Return [X, Y] of the center of cell containing provided text 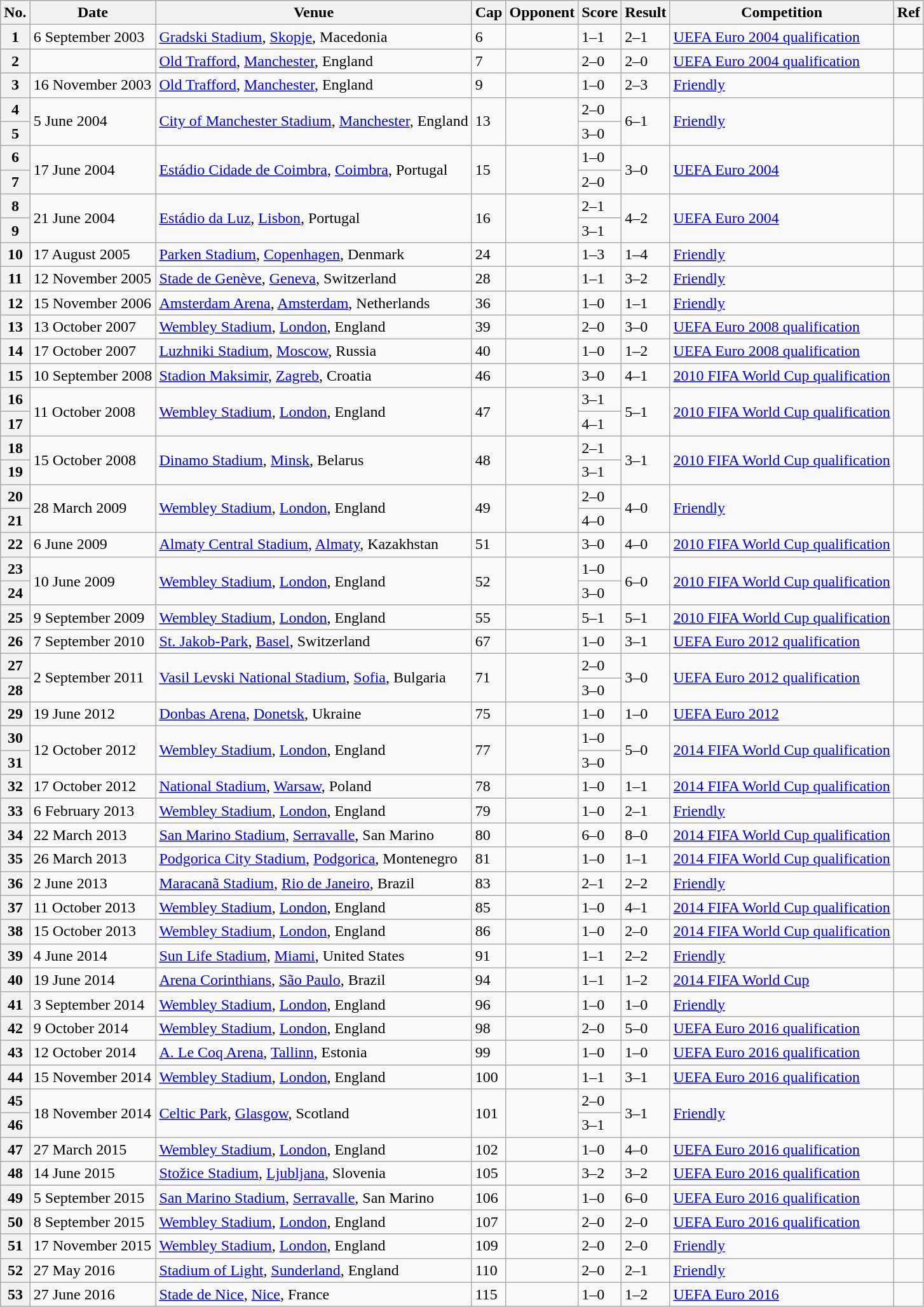
2014 FIFA World Cup [782, 980]
6 September 2003 [93, 37]
17 [15, 424]
19 [15, 472]
Score [600, 13]
41 [15, 1004]
21 [15, 520]
17 August 2005 [93, 254]
37 [15, 907]
5 September 2015 [93, 1198]
Cap [489, 13]
Stade de Genève, Geneva, Switzerland [314, 278]
27 March 2015 [93, 1149]
81 [489, 859]
27 June 2016 [93, 1294]
79 [489, 811]
3 [15, 85]
42 [15, 1028]
6–1 [646, 121]
12 November 2005 [93, 278]
67 [489, 641]
Date [93, 13]
78 [489, 787]
25 [15, 617]
1 [15, 37]
71 [489, 677]
99 [489, 1052]
30 [15, 738]
35 [15, 859]
85 [489, 907]
2–3 [646, 85]
Dinamo Stadium, Minsk, Belarus [314, 460]
Almaty Central Stadium, Almaty, Kazakhstan [314, 545]
44 [15, 1077]
19 June 2014 [93, 980]
Opponent [542, 13]
26 [15, 641]
4–2 [646, 218]
19 June 2012 [93, 714]
55 [489, 617]
No. [15, 13]
15 October 2008 [93, 460]
2 June 2013 [93, 883]
12 October 2012 [93, 750]
Stade de Nice, Nice, France [314, 1294]
1–4 [646, 254]
110 [489, 1270]
12 [15, 303]
83 [489, 883]
17 October 2007 [93, 351]
13 October 2007 [93, 327]
3 September 2014 [93, 1004]
Ref [909, 13]
115 [489, 1294]
11 October 2013 [93, 907]
18 November 2014 [93, 1113]
5 [15, 133]
10 June 2009 [93, 581]
22 [15, 545]
29 [15, 714]
22 March 2013 [93, 835]
14 June 2015 [93, 1174]
Luzhniki Stadium, Moscow, Russia [314, 351]
Estádio Cidade de Coimbra, Coimbra, Portugal [314, 170]
10 September 2008 [93, 376]
2 September 2011 [93, 677]
1–3 [600, 254]
Estádio da Luz, Lisbon, Portugal [314, 218]
23 [15, 569]
9 September 2009 [93, 617]
Sun Life Stadium, Miami, United States [314, 956]
11 October 2008 [93, 412]
St. Jakob-Park, Basel, Switzerland [314, 641]
33 [15, 811]
12 October 2014 [93, 1052]
31 [15, 762]
102 [489, 1149]
107 [489, 1222]
Result [646, 13]
National Stadium, Warsaw, Poland [314, 787]
Celtic Park, Glasgow, Scotland [314, 1113]
Gradski Stadium, Skopje, Macedonia [314, 37]
101 [489, 1113]
20 [15, 496]
17 June 2004 [93, 170]
105 [489, 1174]
38 [15, 931]
6 June 2009 [93, 545]
77 [489, 750]
2 [15, 61]
A. Le Coq Arena, Tallinn, Estonia [314, 1052]
8–0 [646, 835]
UEFA Euro 2016 [782, 1294]
17 November 2015 [93, 1246]
75 [489, 714]
Stožice Stadium, Ljubljana, Slovenia [314, 1174]
Stadion Maksimir, Zagreb, Croatia [314, 376]
18 [15, 448]
100 [489, 1077]
14 [15, 351]
Podgorica City Stadium, Podgorica, Montenegro [314, 859]
Maracanã Stadium, Rio de Janeiro, Brazil [314, 883]
27 [15, 665]
50 [15, 1222]
Arena Corinthians, São Paulo, Brazil [314, 980]
32 [15, 787]
109 [489, 1246]
15 November 2014 [93, 1077]
11 [15, 278]
Stadium of Light, Sunderland, England [314, 1270]
6 February 2013 [93, 811]
34 [15, 835]
Competition [782, 13]
27 May 2016 [93, 1270]
17 October 2012 [93, 787]
Venue [314, 13]
City of Manchester Stadium, Manchester, England [314, 121]
43 [15, 1052]
7 September 2010 [93, 641]
26 March 2013 [93, 859]
Parken Stadium, Copenhagen, Denmark [314, 254]
8 [15, 206]
16 November 2003 [93, 85]
15 November 2006 [93, 303]
9 October 2014 [93, 1028]
45 [15, 1101]
4 [15, 109]
UEFA Euro 2012 [782, 714]
Vasil Levski National Stadium, Sofia, Bulgaria [314, 677]
94 [489, 980]
Donbas Arena, Donetsk, Ukraine [314, 714]
15 October 2013 [93, 931]
80 [489, 835]
8 September 2015 [93, 1222]
4 June 2014 [93, 956]
91 [489, 956]
53 [15, 1294]
21 June 2004 [93, 218]
5 June 2004 [93, 121]
98 [489, 1028]
106 [489, 1198]
86 [489, 931]
96 [489, 1004]
Amsterdam Arena, Amsterdam, Netherlands [314, 303]
28 March 2009 [93, 508]
10 [15, 254]
